Pinpoint the cell where the given text exists, returning its [x, y] midpoint coordinate. 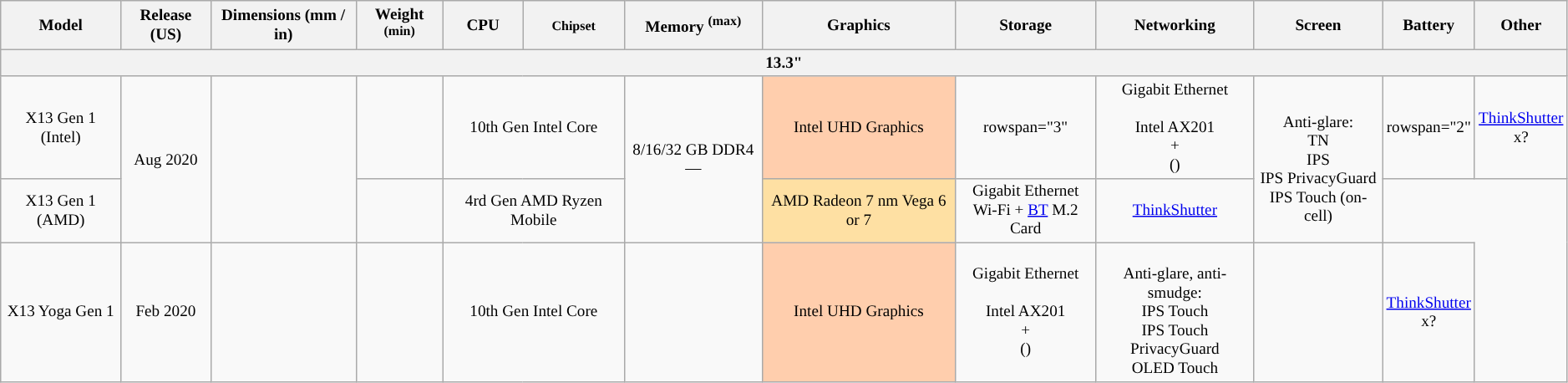
ThinkShutter [1175, 211]
Anti-glare: TN IPS IPS PrivacyGuard IPS Touch (on-cell) [1318, 159]
Battery [1428, 25]
Chipset [573, 25]
Screen [1318, 25]
8/16/32 GB DDR4 — [693, 159]
Model [61, 25]
4rd Gen AMD Ryzen Mobile [533, 211]
Release (US) [165, 25]
AMD Radeon 7 nm Vega 6 or 7 [859, 211]
Feb 2020 [165, 313]
Memory (max) [693, 25]
CPU [483, 25]
Graphics [859, 25]
X13 Yoga Gen 1 [61, 313]
Gigabit EthernetWi-Fi + BT M.2 Card [1025, 211]
X13 Gen 1 (Intel) [61, 127]
rowspan="3" [1025, 127]
Anti-glare, anti-smudge: IPS Touch IPS Touch PrivacyGuard OLED Touch [1175, 313]
13.3" [784, 64]
Networking [1175, 25]
Other [1520, 25]
Weight (min) [399, 25]
Aug 2020 [165, 159]
rowspan="2" [1428, 127]
Dimensions (mm / in) [283, 25]
X13 Gen 1 (AMD) [61, 211]
Storage [1025, 25]
